Extract the [x, y] coordinate from the center of the cell holding the provided text.  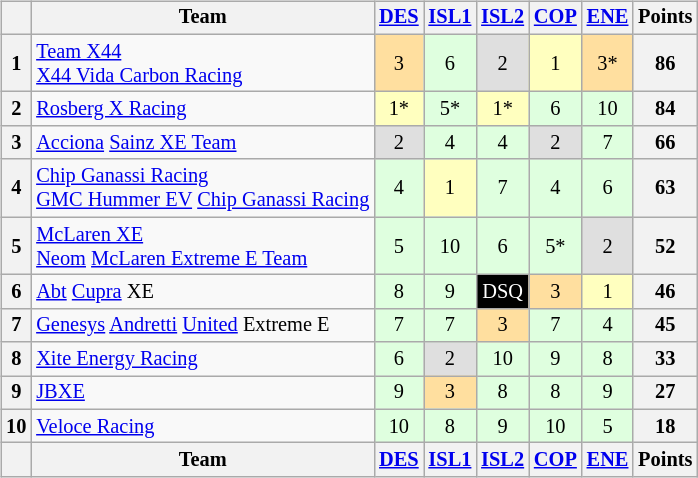
84 [665, 109]
Team X44 X44 Vida Carbon Racing [202, 63]
46 [665, 292]
McLaren XE Neom McLaren Extreme E Team [202, 246]
Xite Energy Racing [202, 359]
27 [665, 393]
52 [665, 246]
JBXE [202, 393]
Genesys Andretti United Extreme E [202, 325]
Acciona Sainz XE Team [202, 143]
45 [665, 325]
Chip Ganassi Racing GMC Hummer EV Chip Ganassi Racing [202, 188]
3* [608, 63]
Rosberg X Racing [202, 109]
63 [665, 188]
Abt Cupra XE [202, 292]
18 [665, 426]
DSQ [502, 292]
66 [665, 143]
33 [665, 359]
Veloce Racing [202, 426]
86 [665, 63]
